Return the (X, Y) coordinate for the center point of the cell that contains the specified text.  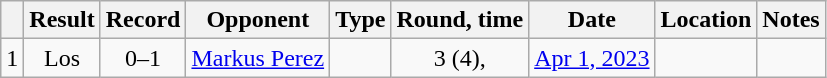
0–1 (143, 58)
Result (62, 20)
Opponent (258, 20)
Location (706, 20)
Notes (791, 20)
Type (360, 20)
Los (62, 58)
Markus Perez (258, 58)
1 (12, 58)
Date (592, 20)
Record (143, 20)
Apr 1, 2023 (592, 58)
Round, time (460, 20)
3 (4), (460, 58)
